Capture the cell that displays the provided text and extract its [X, Y] central coordinate. 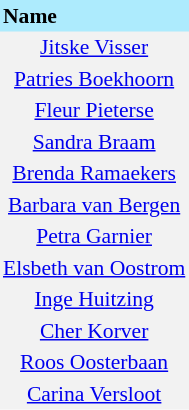
Jitske Visser [94, 48]
Sandra Braam [94, 142]
Patries Boekhoorn [94, 79]
Fleur Pieterse [94, 110]
Petra Garnier [94, 236]
Elsbeth van Oostrom [94, 268]
Barbara van Bergen [94, 205]
Carina Versloot [94, 394]
Name [94, 16]
Cher Korver [94, 331]
Roos Oosterbaan [94, 362]
Inge Huitzing [94, 300]
Brenda Ramaekers [94, 174]
